For the text-containing cell, return its midpoint in (x, y) coordinate format. 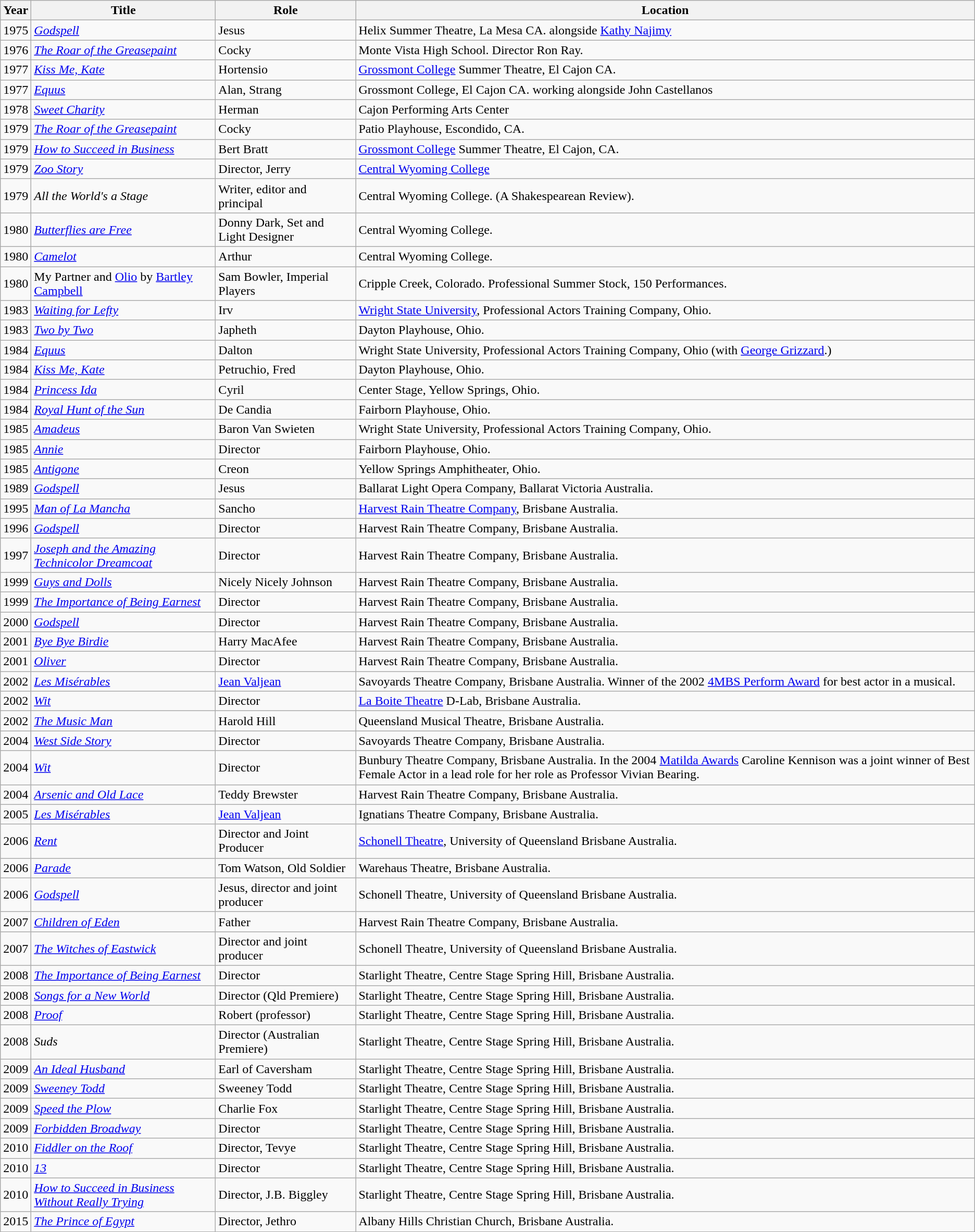
Bye Bye Birdie (123, 642)
Director and joint producer (285, 948)
Location (665, 10)
Wright State University, Professional Actors Training Company, Ohio (with George Grizzard.) (665, 350)
Waiting for Lefty (123, 310)
Hortensio (285, 70)
Teddy Brewster (285, 794)
Father (285, 922)
Sweet Charity (123, 109)
An Ideal Husband (123, 1069)
13 (123, 1168)
2015 (16, 1222)
Savoyards Theatre Company, Brisbane Australia. (665, 741)
Donny Dark, Set and Light Designer (285, 229)
Speed the Plow (123, 1109)
Harold Hill (285, 721)
My Partner and Olio by Bartley Campbell (123, 283)
Cajon Performing Arts Center (665, 109)
Tom Watson, Old Soldier (285, 868)
Harry MacAfee (285, 642)
Director, J.B. Biggley (285, 1195)
Two by Two (123, 330)
Monte Vista High School. Director Ron Ray. (665, 50)
Cyril (285, 390)
Warehaus Theatre, Brisbane Australia. (665, 868)
Earl of Caversham (285, 1069)
Antigone (123, 469)
Director, Tevye (285, 1148)
West Side Story (123, 741)
1975 (16, 30)
1989 (16, 489)
Helix Summer Theatre, La Mesa CA. alongside Kathy Najimy (665, 30)
Sam Bowler, Imperial Players (285, 283)
Zoo Story (123, 169)
Bert Bratt (285, 149)
Rent (123, 841)
Director, Jerry (285, 169)
The Prince of Egypt (123, 1222)
Central Wyoming College (665, 169)
Forbidden Broadway (123, 1128)
Petruchio, Fred (285, 370)
1978 (16, 109)
Herman (285, 109)
How to Succeed in Business Without Really Trying (123, 1195)
Grossmont College Summer Theatre, El Cajon, CA. (665, 149)
Albany Hills Christian Church, Brisbane Australia. (665, 1222)
1996 (16, 528)
Man of La Mancha (123, 508)
Nicely Nicely Johnson (285, 582)
Grossmont College, El Cajon CA. working alongside John Castellanos (665, 90)
Baron Van Swieten (285, 429)
Fiddler on the Roof (123, 1148)
Savoyards Theatre Company, Brisbane Australia. Winner of the 2002 4MBS Perform Award for best actor in a musical. (665, 681)
Japheth (285, 330)
Parade (123, 868)
Guys and Dolls (123, 582)
La Boite Theatre D-Lab, Brisbane Australia. (665, 701)
1976 (16, 50)
Irv (285, 310)
Writer, editor and principal (285, 196)
Children of Eden (123, 922)
1995 (16, 508)
De Candia (285, 409)
All the World's a Stage (123, 196)
Ballarat Light Opera Company, Ballarat Victoria Australia. (665, 489)
2000 (16, 621)
Center Stage, Yellow Springs, Ohio. (665, 390)
Proof (123, 1015)
The Music Man (123, 721)
Charlie Fox (285, 1109)
Director and Joint Producer (285, 841)
The Witches of Eastwick (123, 948)
Arsenic and Old Lace (123, 794)
Annie (123, 449)
Central Wyoming College. (A Shakespearean Review). (665, 196)
2005 (16, 814)
Title (123, 10)
Creon (285, 469)
Amadeus (123, 429)
Royal Hunt of the Sun (123, 409)
Ignatians Theatre Company, Brisbane Australia. (665, 814)
Cripple Creek, Colorado. Professional Summer Stock, 150 Performances. (665, 283)
Oliver (123, 662)
Arthur (285, 256)
Jesus, director and joint producer (285, 895)
Sancho (285, 508)
Director (Australian Premiere) (285, 1042)
Yellow Springs Amphitheater, Ohio. (665, 469)
Joseph and the Amazing Technicolor Dreamcoat (123, 555)
1997 (16, 555)
Director, Jethro (285, 1222)
Grossmont College Summer Theatre, El Cajon CA. (665, 70)
Robert (professor) (285, 1015)
Butterflies are Free (123, 229)
Role (285, 10)
Director (Qld Premiere) (285, 995)
Princess Ida (123, 390)
Alan, Strang (285, 90)
Dalton (285, 350)
Songs for a New World (123, 995)
Patio Playhouse, Escondido, CA. (665, 129)
Suds (123, 1042)
Camelot (123, 256)
Year (16, 10)
How to Succeed in Business (123, 149)
Queensland Musical Theatre, Brisbane Australia. (665, 721)
